Find where the given text appears and provide that cell's center as (x, y) coordinate. 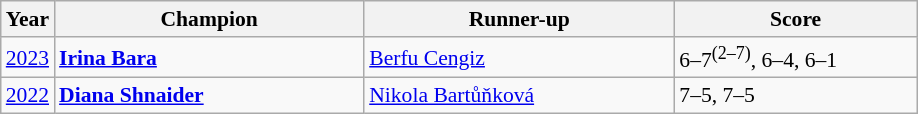
Score (796, 19)
Diana Shnaider (209, 96)
Nikola Bartůňková (519, 96)
2023 (28, 58)
Runner-up (519, 19)
2022 (28, 96)
Year (28, 19)
6–7(2–7), 6–4, 6–1 (796, 58)
7–5, 7–5 (796, 96)
Irina Bara (209, 58)
Berfu Cengiz (519, 58)
Champion (209, 19)
